Scan for the cell matching the given text and deliver its [x, y] coordinate at center. 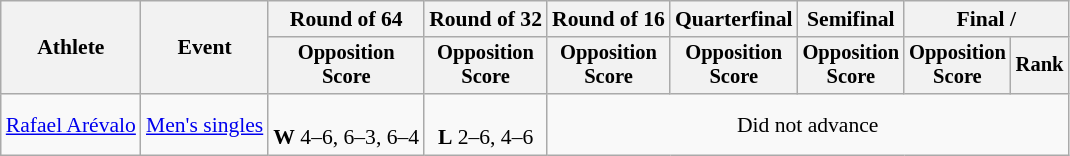
W 4–6, 6–3, 6–4 [346, 124]
L 2–6, 4–6 [486, 124]
Did not advance [808, 124]
Round of 16 [608, 19]
Event [204, 48]
Quarterfinal [734, 19]
Final / [986, 19]
Round of 64 [346, 19]
Athlete [71, 48]
Men's singles [204, 124]
Rafael Arévalo [71, 124]
Round of 32 [486, 19]
Semifinal [852, 19]
Rank [1040, 66]
